Capture the cell that displays the provided text and extract its [X, Y] central coordinate. 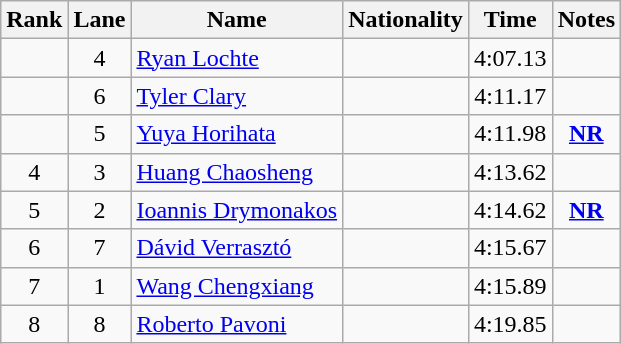
Notes [586, 20]
Tyler Clary [237, 96]
Dávid Verrasztó [237, 248]
Huang Chaosheng [237, 172]
Nationality [406, 20]
2 [100, 210]
4:15.89 [510, 286]
3 [100, 172]
Wang Chengxiang [237, 286]
4:13.62 [510, 172]
Rank [34, 20]
Ioannis Drymonakos [237, 210]
4:11.17 [510, 96]
Roberto Pavoni [237, 324]
4:11.98 [510, 134]
4:14.62 [510, 210]
Name [237, 20]
Ryan Lochte [237, 58]
1 [100, 286]
4:07.13 [510, 58]
4:15.67 [510, 248]
Lane [100, 20]
Yuya Horihata [237, 134]
Time [510, 20]
4:19.85 [510, 324]
